Determine the [X, Y] coordinate at the center of the cell enclosing the given text.  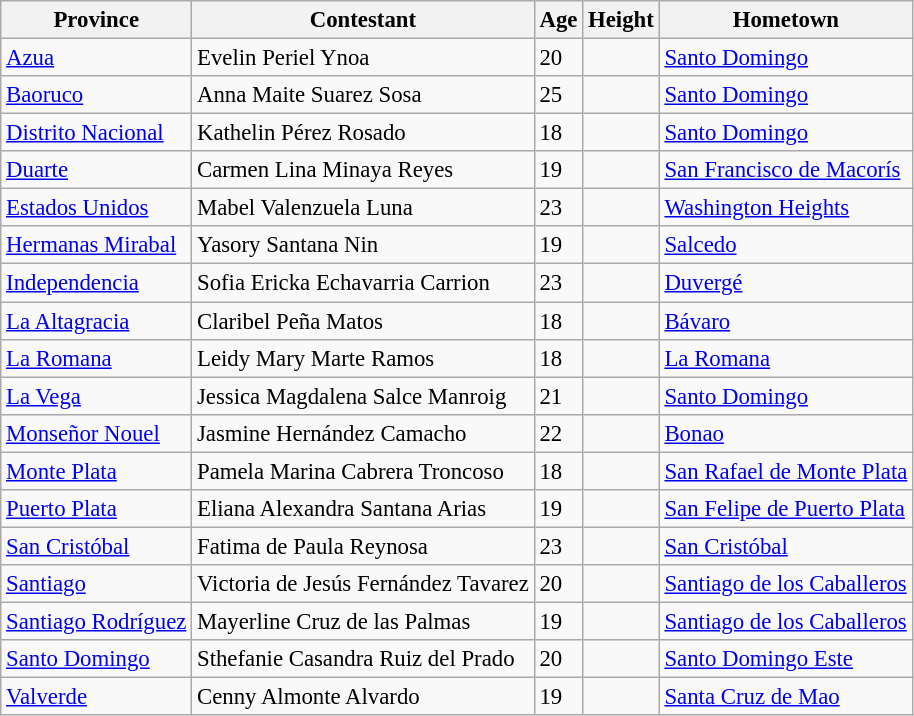
Mayerline Cruz de las Palmas [363, 621]
Leidy Mary Marte Ramos [363, 358]
Victoria de Jesús Fernández Tavarez [363, 584]
San Felipe de Puerto Plata [786, 509]
Puerto Plata [96, 509]
Duvergé [786, 283]
Carmen Lina Minaya Reyes [363, 170]
Bávaro [786, 321]
Height [621, 20]
Pamela Marina Cabrera Troncoso [363, 471]
Santiago Rodríguez [96, 621]
Hermanas Mirabal [96, 245]
Age [558, 20]
21 [558, 396]
Washington Heights [786, 208]
San Rafael de Monte Plata [786, 471]
Duarte [96, 170]
Santiago [96, 584]
Independencia [96, 283]
La Altagracia [96, 321]
Cenny Almonte Alvardo [363, 697]
22 [558, 433]
Mabel Valenzuela Luna [363, 208]
Province [96, 20]
Eliana Alexandra Santana Arias [363, 509]
Evelin Periel Ynoa [363, 58]
Sofia Ericka Echavarria Carrion [363, 283]
Anna Maite Suarez Sosa [363, 95]
Santa Cruz de Mao [786, 697]
Baoruco [96, 95]
Azua [96, 58]
Sthefanie Casandra Ruiz del Prado [363, 659]
Monseñor Nouel [96, 433]
25 [558, 95]
Hometown [786, 20]
Salcedo [786, 245]
La Vega [96, 396]
Estados Unidos [96, 208]
Claribel Peña Matos [363, 321]
Santo Domingo Este [786, 659]
Yasory Santana Nin [363, 245]
Monte Plata [96, 471]
Fatima de Paula Reynosa [363, 546]
Valverde [96, 697]
San Francisco de Macorís [786, 170]
Bonao [786, 433]
Jessica Magdalena Salce Manroig [363, 396]
Contestant [363, 20]
Jasmine Hernández Camacho [363, 433]
Distrito Nacional [96, 133]
Kathelin Pérez Rosado [363, 133]
